Find where the given text appears and provide that cell's center as [x, y] coordinate. 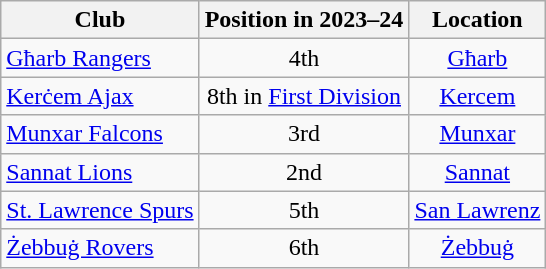
Club [100, 20]
Għarb Rangers [100, 58]
Żebbuġ [478, 248]
Position in 2023–24 [304, 20]
Sannat [478, 172]
Sannat Lions [100, 172]
St. Lawrence Spurs [100, 210]
5th [304, 210]
Munxar [478, 134]
Munxar Falcons [100, 134]
Għarb [478, 58]
8th in First Division [304, 96]
Kercem [478, 96]
Kerċem Ajax [100, 96]
6th [304, 248]
San Lawrenz [478, 210]
Żebbuġ Rovers [100, 248]
3rd [304, 134]
4th [304, 58]
2nd [304, 172]
Location [478, 20]
